Scan for the cell matching the given text and deliver its (x, y) coordinate at center. 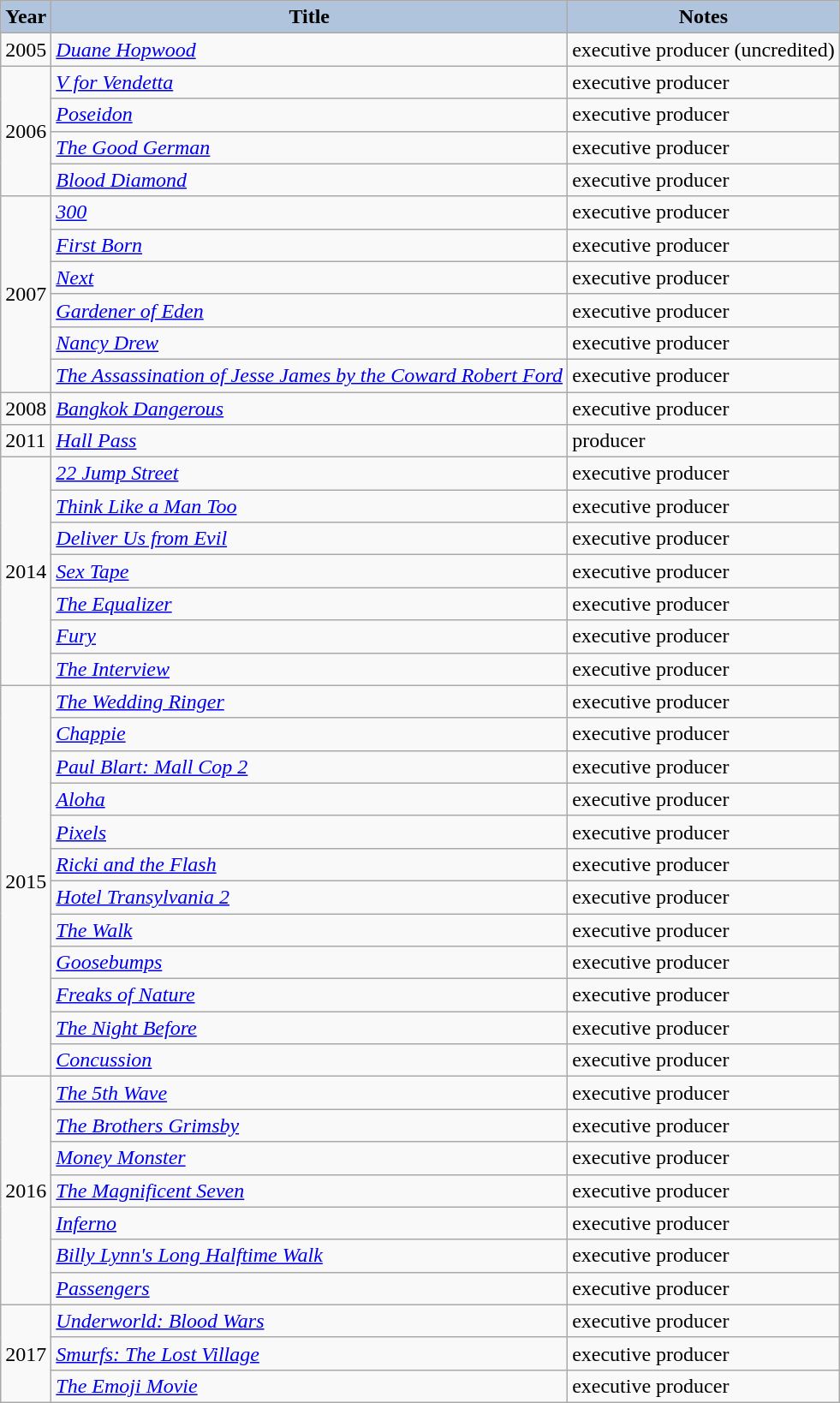
Duane Hopwood (310, 50)
Passengers (310, 1288)
The Good German (310, 147)
First Born (310, 245)
Fury (310, 636)
Smurfs: The Lost Village (310, 1353)
Pixels (310, 832)
Paul Blart: Mall Cop 2 (310, 767)
The Emoji Movie (310, 1386)
The 5th Wave (310, 1093)
Billy Lynn's Long Halftime Walk (310, 1256)
Hotel Transylvania 2 (310, 897)
Freaks of Nature (310, 995)
producer (704, 441)
Goosebumps (310, 963)
2011 (26, 441)
The Night Before (310, 1028)
Notes (704, 17)
The Interview (310, 669)
The Brothers Grimsby (310, 1125)
2005 (26, 50)
Underworld: Blood Wars (310, 1321)
2007 (26, 294)
Blood Diamond (310, 180)
2017 (26, 1353)
22 Jump Street (310, 474)
Year (26, 17)
The Wedding Ringer (310, 701)
The Equalizer (310, 604)
The Magnificent Seven (310, 1191)
The Assassination of Jesse James by the Coward Robert Ford (310, 375)
Chappie (310, 734)
2008 (26, 409)
Poseidon (310, 115)
Bangkok Dangerous (310, 409)
2006 (26, 131)
Aloha (310, 799)
Inferno (310, 1223)
Sex Tape (310, 571)
2016 (26, 1191)
2015 (26, 881)
300 (310, 212)
Ricki and the Flash (310, 864)
The Walk (310, 929)
Next (310, 278)
Gardener of Eden (310, 310)
executive producer (uncredited) (704, 50)
Money Monster (310, 1158)
Title (310, 17)
Nancy Drew (310, 343)
V for Vendetta (310, 82)
Think Like a Man Too (310, 506)
Hall Pass (310, 441)
Deliver Us from Evil (310, 539)
2014 (26, 571)
Concussion (310, 1060)
